Return [X, Y] of the center of cell containing provided text 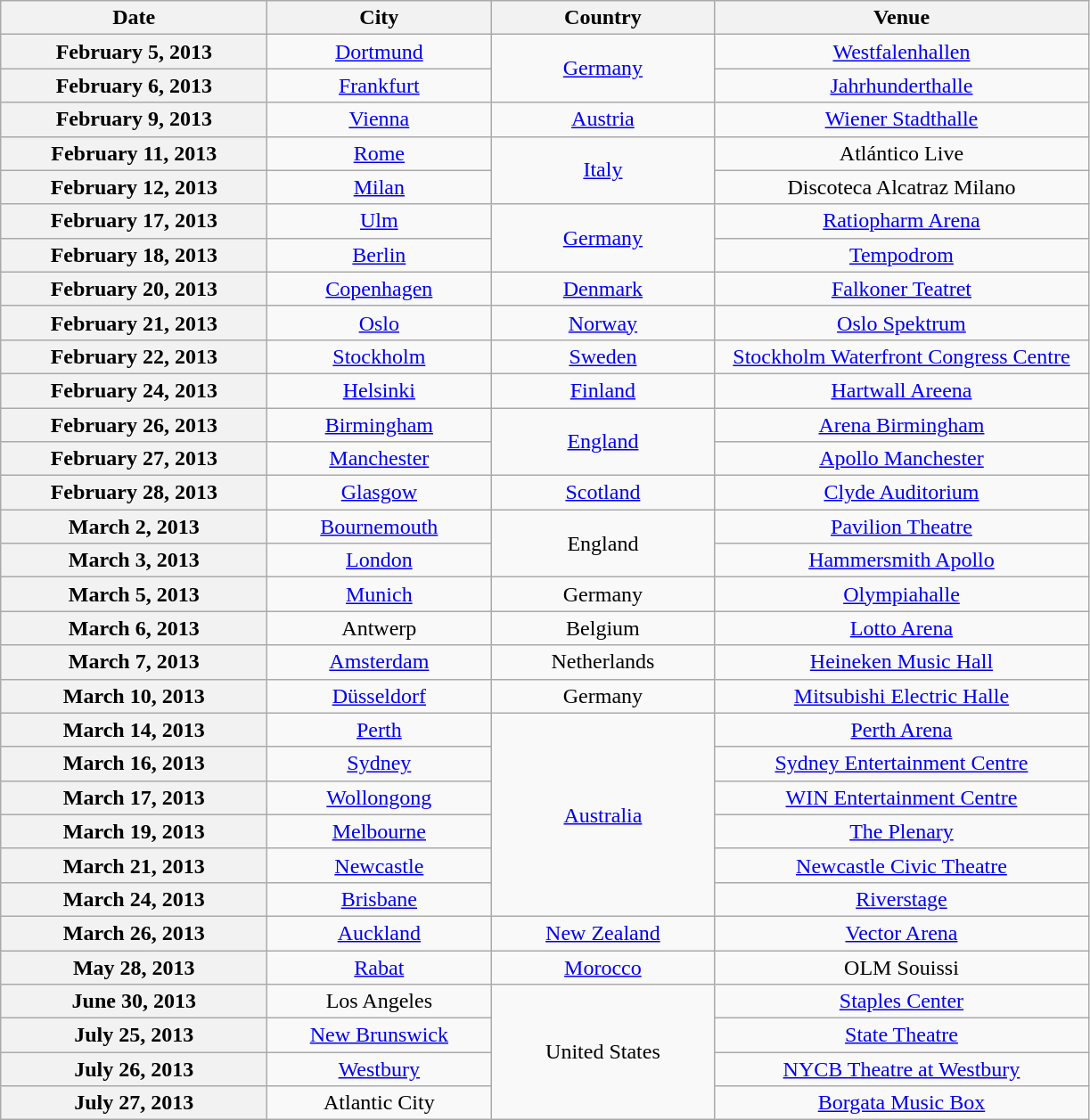
Jahrhunderthalle [902, 86]
Discoteca Alcatraz Milano [902, 187]
London [380, 560]
March 5, 2013 [134, 594]
Arena Birmingham [902, 425]
Oslo Spektrum [902, 323]
February 28, 2013 [134, 493]
Pavilion Theatre [902, 527]
Milan [380, 187]
July 26, 2013 [134, 1069]
Bournemouth [380, 527]
February 12, 2013 [134, 187]
Borgata Music Box [902, 1103]
Antwerp [380, 628]
Berlin [380, 255]
Vienna [380, 119]
Netherlands [602, 662]
Brisbane [380, 899]
Apollo Manchester [902, 459]
March 6, 2013 [134, 628]
Tempodrom [902, 255]
Riverstage [902, 899]
New Zealand [602, 933]
February 27, 2013 [134, 459]
Amsterdam [380, 662]
February 20, 2013 [134, 289]
June 30, 2013 [134, 1001]
Sydney Entertainment Centre [902, 764]
Melbourne [380, 831]
Wollongong [380, 797]
February 18, 2013 [134, 255]
Italy [602, 170]
March 3, 2013 [134, 560]
Stockholm Waterfront Congress Centre [902, 356]
Hartwall Areena [902, 390]
Rabat [380, 967]
Oslo [380, 323]
Sydney [380, 764]
March 19, 2013 [134, 831]
March 24, 2013 [134, 899]
City [380, 18]
Atlántico Live [902, 153]
March 16, 2013 [134, 764]
Vector Arena [902, 933]
March 7, 2013 [134, 662]
Australia [602, 814]
Perth [380, 730]
Birmingham [380, 425]
Lotto Arena [902, 628]
March 26, 2013 [134, 933]
July 25, 2013 [134, 1035]
Rome [380, 153]
March 2, 2013 [134, 527]
February 6, 2013 [134, 86]
February 9, 2013 [134, 119]
Frankfurt [380, 86]
Copenhagen [380, 289]
Westfalenhallen [902, 52]
Olympiahalle [902, 594]
Hammersmith Apollo [902, 560]
The Plenary [902, 831]
March 17, 2013 [134, 797]
Morocco [602, 967]
February 17, 2013 [134, 221]
Scotland [602, 493]
Venue [902, 18]
Belgium [602, 628]
Atlantic City [380, 1103]
Ratiopharm Arena [902, 221]
Ulm [380, 221]
Mitsubishi Electric Halle [902, 696]
State Theatre [902, 1035]
Heineken Music Hall [902, 662]
Düsseldorf [380, 696]
Date [134, 18]
Wiener Stadthalle [902, 119]
Manchester [380, 459]
Dortmund [380, 52]
New Brunswick [380, 1035]
Newcastle [380, 865]
February 26, 2013 [134, 425]
Stockholm [380, 356]
Country [602, 18]
OLM Souissi [902, 967]
February 21, 2013 [134, 323]
United States [602, 1052]
March 21, 2013 [134, 865]
Glasgow [380, 493]
July 27, 2013 [134, 1103]
Newcastle Civic Theatre [902, 865]
February 5, 2013 [134, 52]
Perth Arena [902, 730]
Auckland [380, 933]
Clyde Auditorium [902, 493]
Los Angeles [380, 1001]
February 11, 2013 [134, 153]
Sweden [602, 356]
Austria [602, 119]
Falkoner Teatret [902, 289]
WIN Entertainment Centre [902, 797]
Westbury [380, 1069]
February 22, 2013 [134, 356]
Norway [602, 323]
Denmark [602, 289]
March 10, 2013 [134, 696]
February 24, 2013 [134, 390]
Staples Center [902, 1001]
NYCB Theatre at Westbury [902, 1069]
Helsinki [380, 390]
May 28, 2013 [134, 967]
Munich [380, 594]
March 14, 2013 [134, 730]
Finland [602, 390]
